Detect which cell encompasses the target text, then output its (X, Y) center coordinate. 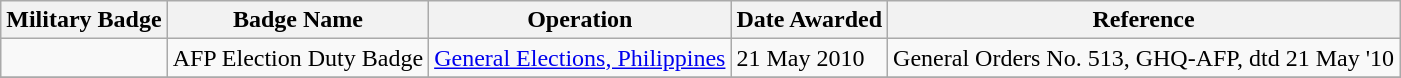
General Orders No. 513, GHQ-AFP, dtd 21 May '10 (1144, 58)
General Elections, Philippines (580, 58)
Military Badge (84, 20)
Operation (580, 20)
21 May 2010 (810, 58)
Reference (1144, 20)
AFP Election Duty Badge (298, 58)
Badge Name (298, 20)
Date Awarded (810, 20)
